Return (X, Y) of the center of cell containing provided text 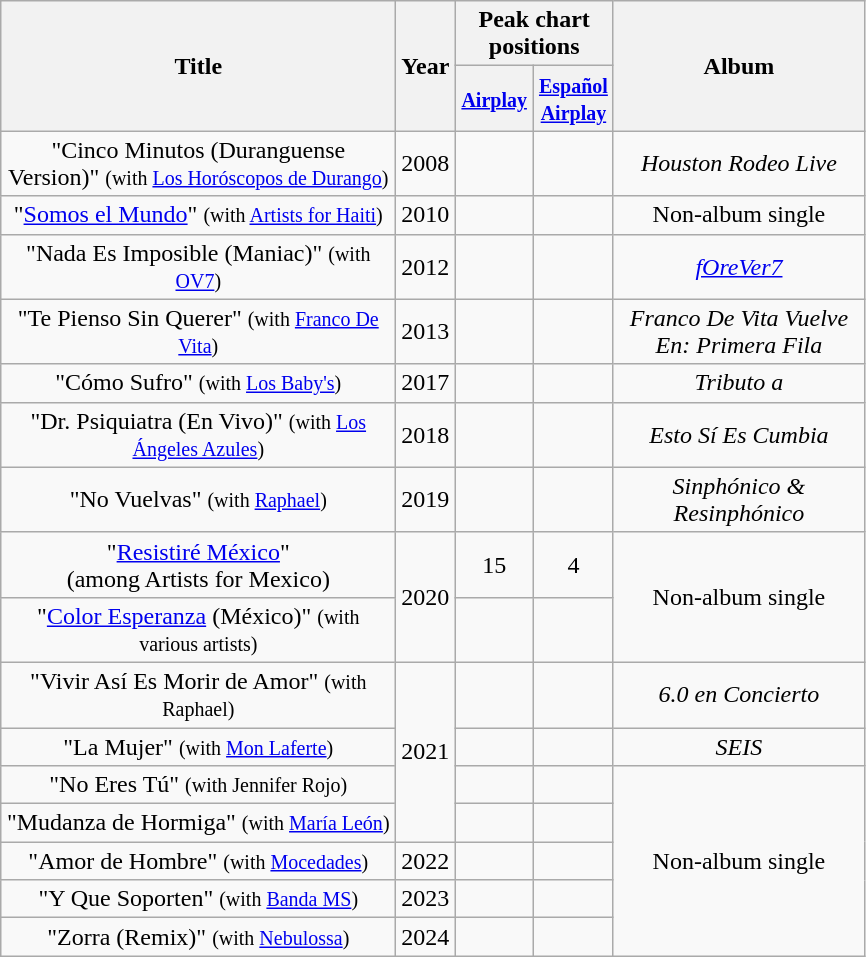
15 (494, 564)
Esto Sí Es Cumbia (738, 434)
Peak chart positions (534, 34)
Title (198, 66)
"Te Pienso Sin Querer" (with Franco De Vita) (198, 332)
"La Mujer" (with Mon Laferte) (198, 747)
2018 (426, 434)
2024 (426, 937)
2021 (426, 752)
2008 (426, 164)
"Amor de Hombre" (with Mocedades) (198, 861)
fOreVer7 (738, 266)
EspañolAirplay (573, 98)
2010 (426, 215)
2020 (426, 597)
"Color Esperanza (México)" (with various artists) (198, 630)
Franco De Vita Vuelve En: Primera Fila (738, 332)
"Mudanza de Hormiga" (with María León) (198, 823)
2023 (426, 899)
2022 (426, 861)
Airplay (494, 98)
Houston Rodeo Live (738, 164)
"Dr. Psiquiatra (En Vivo)" (with Los Ángeles Azules) (198, 434)
Year (426, 66)
SEIS (738, 747)
"Y Que Soporten" (with Banda MS) (198, 899)
2012 (426, 266)
2017 (426, 383)
Tributo a (738, 383)
Album (738, 66)
"Vivir Así Es Morir de Amor" (with Raphael) (198, 694)
2013 (426, 332)
"No Eres Tú" (with Jennifer Rojo) (198, 785)
"Cinco Minutos (Duranguense Version)" (with Los Horóscopos de Durango) (198, 164)
6.0 en Concierto (738, 694)
"Zorra (Remix)" (with Nebulossa) (198, 937)
"Nada Es Imposible (Maniac)" (with OV7) (198, 266)
2019 (426, 500)
4 (573, 564)
"No Vuelvas" (with Raphael) (198, 500)
"Somos el Mundo" (with Artists for Haiti) (198, 215)
"Resistiré México"(among Artists for Mexico) (198, 564)
Sinphónico & Resinphónico (738, 500)
"Cómo Sufro" (with Los Baby's) (198, 383)
